Output the [X, Y] coordinate of the center of the cell containing the given text.  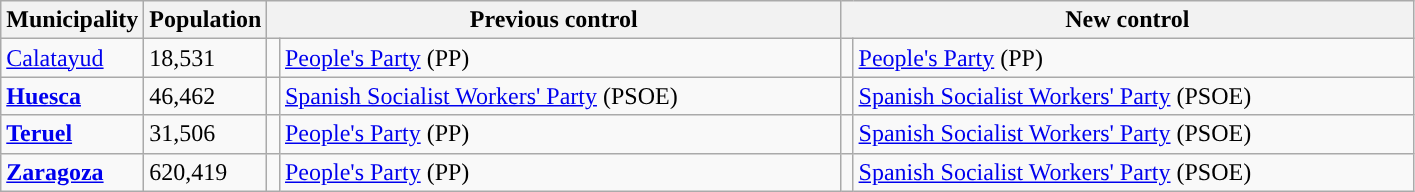
New control [1127, 20]
18,531 [206, 58]
Municipality [72, 20]
Zaragoza [72, 172]
31,506 [206, 134]
Teruel [72, 134]
46,462 [206, 96]
Previous control [554, 20]
620,419 [206, 172]
Calatayud [72, 58]
Huesca [72, 96]
Population [206, 20]
